Extract the [x, y] coordinate from the center of the cell holding the provided text.  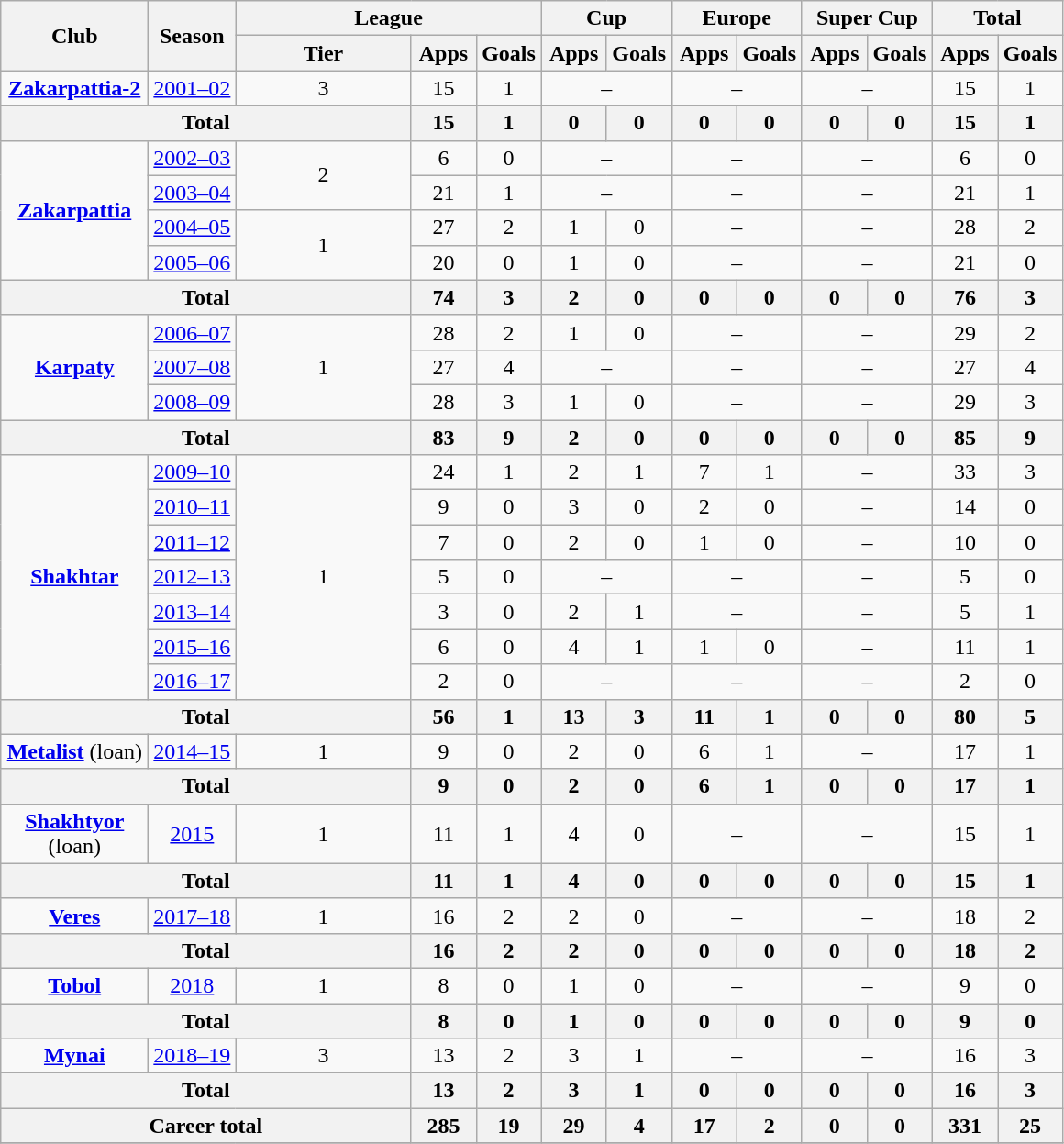
76 [965, 297]
Shakhtar [75, 577]
2018 [193, 985]
Metalist (loan) [75, 751]
Club [75, 36]
56 [444, 716]
2002–03 [193, 158]
2017–18 [193, 916]
Zakarpattia-2 [75, 88]
Tier [323, 53]
74 [444, 297]
33 [965, 472]
2010–11 [193, 507]
Karpaty [75, 367]
2013–14 [193, 612]
285 [444, 1126]
Shakhtyor (loan) [75, 833]
2014–15 [193, 751]
25 [1031, 1126]
331 [965, 1126]
2018–19 [193, 1056]
20 [444, 262]
2007–08 [193, 367]
2004–05 [193, 228]
Tobol [75, 985]
24 [444, 472]
19 [508, 1126]
2012–13 [193, 577]
2005–06 [193, 262]
2003–04 [193, 193]
2016–17 [193, 682]
14 [965, 507]
2001–02 [193, 88]
10 [965, 542]
2008–09 [193, 402]
2015 [193, 833]
2006–07 [193, 332]
2015–16 [193, 647]
80 [965, 716]
2011–12 [193, 542]
Career total [205, 1126]
Season [193, 36]
83 [444, 438]
Super Cup [867, 18]
Mynai [75, 1056]
Europe [737, 18]
Cup [606, 18]
Zakarpattia [75, 210]
Veres [75, 916]
League [389, 18]
2009–10 [193, 472]
85 [965, 438]
